Provide the (x, y) coordinate of the cell's center where the given text is located.  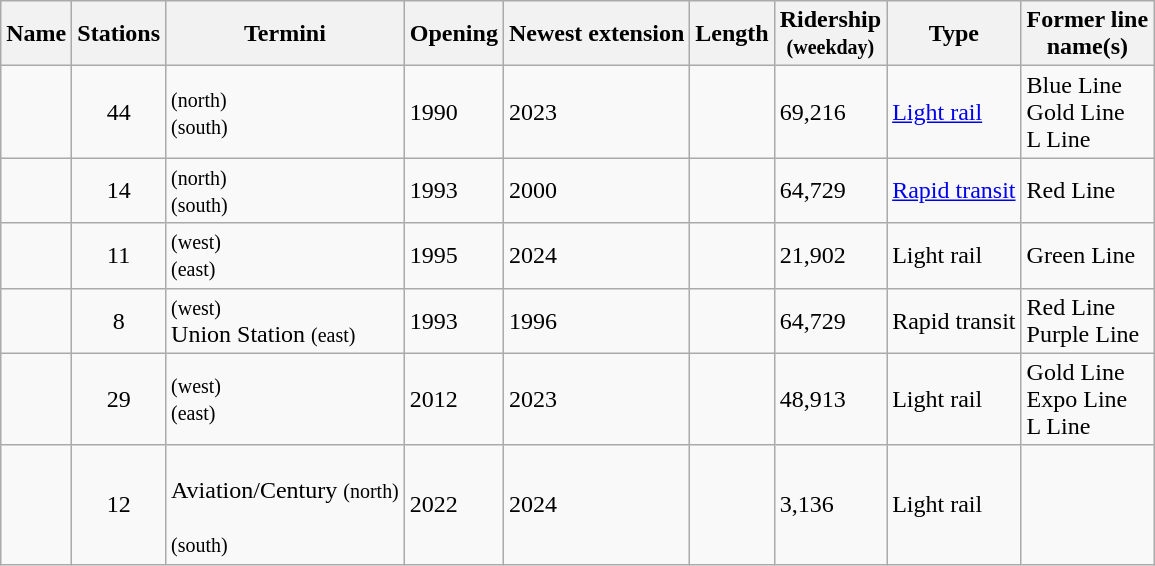
Newest extension (596, 34)
2000 (596, 190)
12 (119, 504)
2012 (454, 399)
44 (119, 112)
69,216 (830, 112)
29 (119, 399)
Opening (454, 34)
Stations (119, 34)
Blue Line Gold Line L Line (1088, 112)
1995 (454, 256)
48,913 (830, 399)
21,902 (830, 256)
8 (119, 320)
Ridership(weekday) (830, 34)
Green Line (1088, 256)
Length (732, 34)
3,136 (830, 504)
Type (954, 34)
Gold Line Expo Line L Line (1088, 399)
Former linename(s) (1088, 34)
Termini (286, 34)
Red Line (1088, 190)
14 (119, 190)
11 (119, 256)
2022 (454, 504)
(west) Union Station (east) (286, 320)
Name (36, 34)
1990 (454, 112)
Red Line Purple Line (1088, 320)
1996 (596, 320)
Aviation/Century (north) (south) (286, 504)
